Return [X, Y] of the center of cell containing provided text 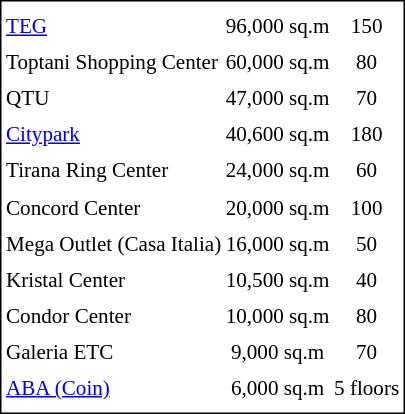
20,000 sq.m [278, 207]
Kristal Center [114, 280]
50 [366, 243]
96,000 sq.m [278, 26]
150 [366, 26]
180 [366, 135]
10,000 sq.m [278, 316]
9,000 sq.m [278, 352]
Toptani Shopping Center [114, 63]
100 [366, 207]
16,000 sq.m [278, 243]
60 [366, 171]
60,000 sq.m [278, 63]
Tirana Ring Center [114, 171]
6,000 sq.m [278, 388]
10,500 sq.m [278, 280]
40,600 sq.m [278, 135]
24,000 sq.m [278, 171]
Galeria ETC [114, 352]
47,000 sq.m [278, 99]
QTU [114, 99]
5 floors [366, 388]
TEG [114, 26]
Mega Outlet (Casa Italia) [114, 243]
40 [366, 280]
ABA (Coin) [114, 388]
Condor Center [114, 316]
Citypark [114, 135]
Concord Center [114, 207]
